Detect which cell encompasses the target text, then output its [X, Y] center coordinate. 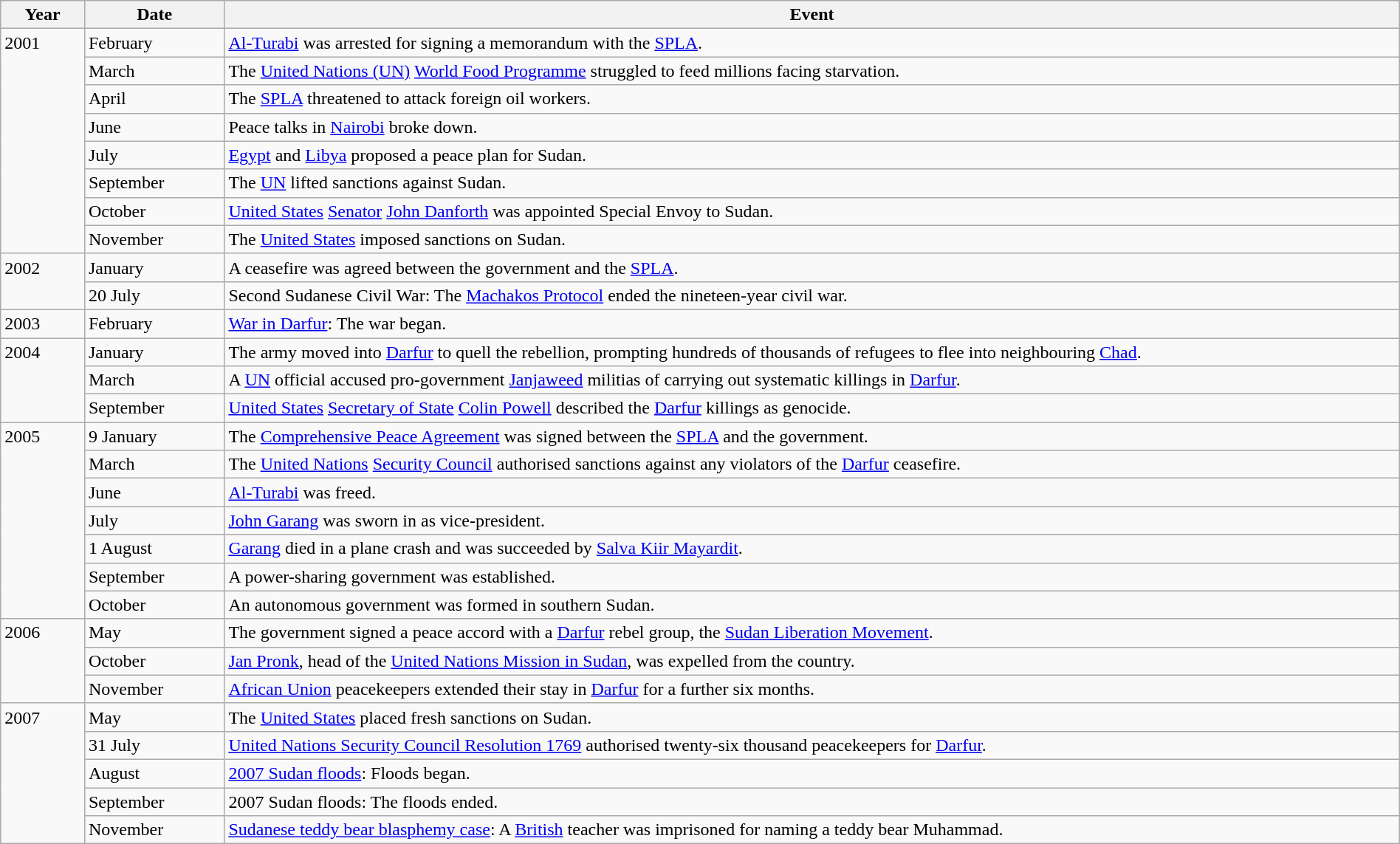
Peace talks in Nairobi broke down. [812, 127]
31 July [154, 745]
The United States placed fresh sanctions on Sudan. [812, 717]
Sudanese teddy bear blasphemy case: A British teacher was imprisoned for naming a teddy bear Muhammad. [812, 830]
The United Nations Security Council authorised sanctions against any violators of the Darfur ceasefire. [812, 464]
Garang died in a plane crash and was succeeded by Salva Kiir Mayardit. [812, 549]
The United Nations (UN) World Food Programme struggled to feed millions facing starvation. [812, 71]
2005 [43, 521]
April [154, 99]
A power-sharing government was established. [812, 577]
An autonomous government was formed in southern Sudan. [812, 605]
A UN official accused pro-government Janjaweed militias of carrying out systematic killings in Darfur. [812, 380]
Al-Turabi was freed. [812, 493]
2006 [43, 661]
Second Sudanese Civil War: The Machakos Protocol ended the nineteen-year civil war. [812, 295]
2004 [43, 380]
Egypt and Libya proposed a peace plan for Sudan. [812, 155]
August [154, 773]
The United States imposed sanctions on Sudan. [812, 239]
Jan Pronk, head of the United Nations Mission in Sudan, was expelled from the country. [812, 661]
2003 [43, 323]
2007 Sudan floods: The floods ended. [812, 801]
20 July [154, 295]
The Comprehensive Peace Agreement was signed between the SPLA and the government. [812, 436]
Year [43, 15]
The government signed a peace accord with a Darfur rebel group, the Sudan Liberation Movement. [812, 633]
Date [154, 15]
9 January [154, 436]
2007 Sudan floods: Floods began. [812, 773]
2007 [43, 773]
A ceasefire was agreed between the government and the SPLA. [812, 267]
The SPLA threatened to attack foreign oil workers. [812, 99]
United Nations Security Council Resolution 1769 authorised twenty-six thousand peacekeepers for Darfur. [812, 745]
2001 [43, 141]
United States Secretary of State Colin Powell described the Darfur killings as genocide. [812, 408]
2002 [43, 281]
Al-Turabi was arrested for signing a memorandum with the SPLA. [812, 43]
War in Darfur: The war began. [812, 323]
Event [812, 15]
The UN lifted sanctions against Sudan. [812, 183]
John Garang was sworn in as vice-president. [812, 521]
African Union peacekeepers extended their stay in Darfur for a further six months. [812, 689]
United States Senator John Danforth was appointed Special Envoy to Sudan. [812, 211]
1 August [154, 549]
The army moved into Darfur to quell the rebellion, prompting hundreds of thousands of refugees to flee into neighbouring Chad. [812, 352]
